Identify which cell holds the provided text, then report its [X, Y] central coordinate. 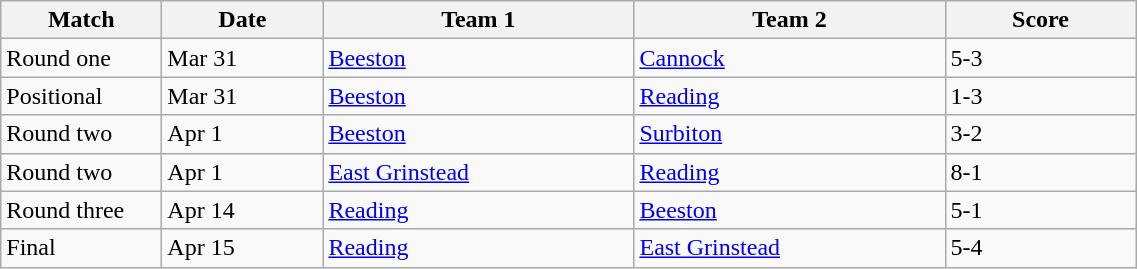
Surbiton [790, 134]
Team 1 [478, 20]
5-4 [1040, 248]
Round one [82, 58]
Apr 15 [242, 248]
8-1 [1040, 172]
5-1 [1040, 210]
Positional [82, 96]
Final [82, 248]
Apr 14 [242, 210]
3-2 [1040, 134]
Date [242, 20]
Round three [82, 210]
Cannock [790, 58]
Team 2 [790, 20]
1-3 [1040, 96]
5-3 [1040, 58]
Score [1040, 20]
Match [82, 20]
